Pinpoint the cell where the given text exists, returning its (X, Y) midpoint coordinate. 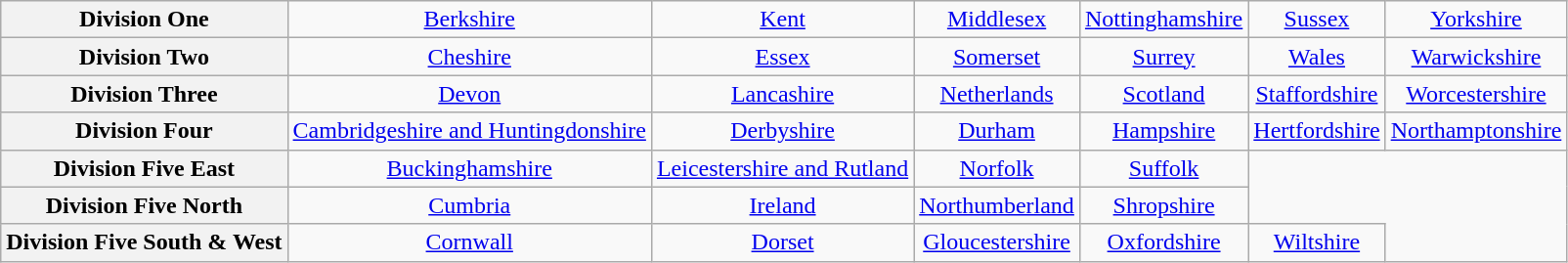
Cornwall (469, 242)
Hampshire (1163, 131)
Division Two (145, 57)
Devon (469, 94)
Nottinghamshire (1163, 20)
Division Five North (145, 205)
Leicestershire and Rutland (782, 168)
Division Four (145, 131)
Northamptonshire (1476, 131)
Worcestershire (1476, 94)
Cheshire (469, 57)
Suffolk (1163, 168)
Wales (1317, 57)
Shropshire (1163, 205)
Staffordshire (1317, 94)
Division Three (145, 94)
Wiltshire (1317, 242)
Buckinghamshire (469, 168)
Middlesex (997, 20)
Durham (997, 131)
Cumbria (469, 205)
Oxfordshire (1163, 242)
Division One (145, 20)
Kent (782, 20)
Gloucestershire (997, 242)
Scotland (1163, 94)
Essex (782, 57)
Cambridgeshire and Huntingdonshire (469, 131)
Lancashire (782, 94)
Yorkshire (1476, 20)
Warwickshire (1476, 57)
Derbyshire (782, 131)
Surrey (1163, 57)
Somerset (997, 57)
Hertfordshire (1317, 131)
Sussex (1317, 20)
Dorset (782, 242)
Ireland (782, 205)
Northumberland (997, 205)
Division Five East (145, 168)
Division Five South & West (145, 242)
Berkshire (469, 20)
Norfolk (997, 168)
Netherlands (997, 94)
